Capture the cell that displays the provided text and extract its [X, Y] central coordinate. 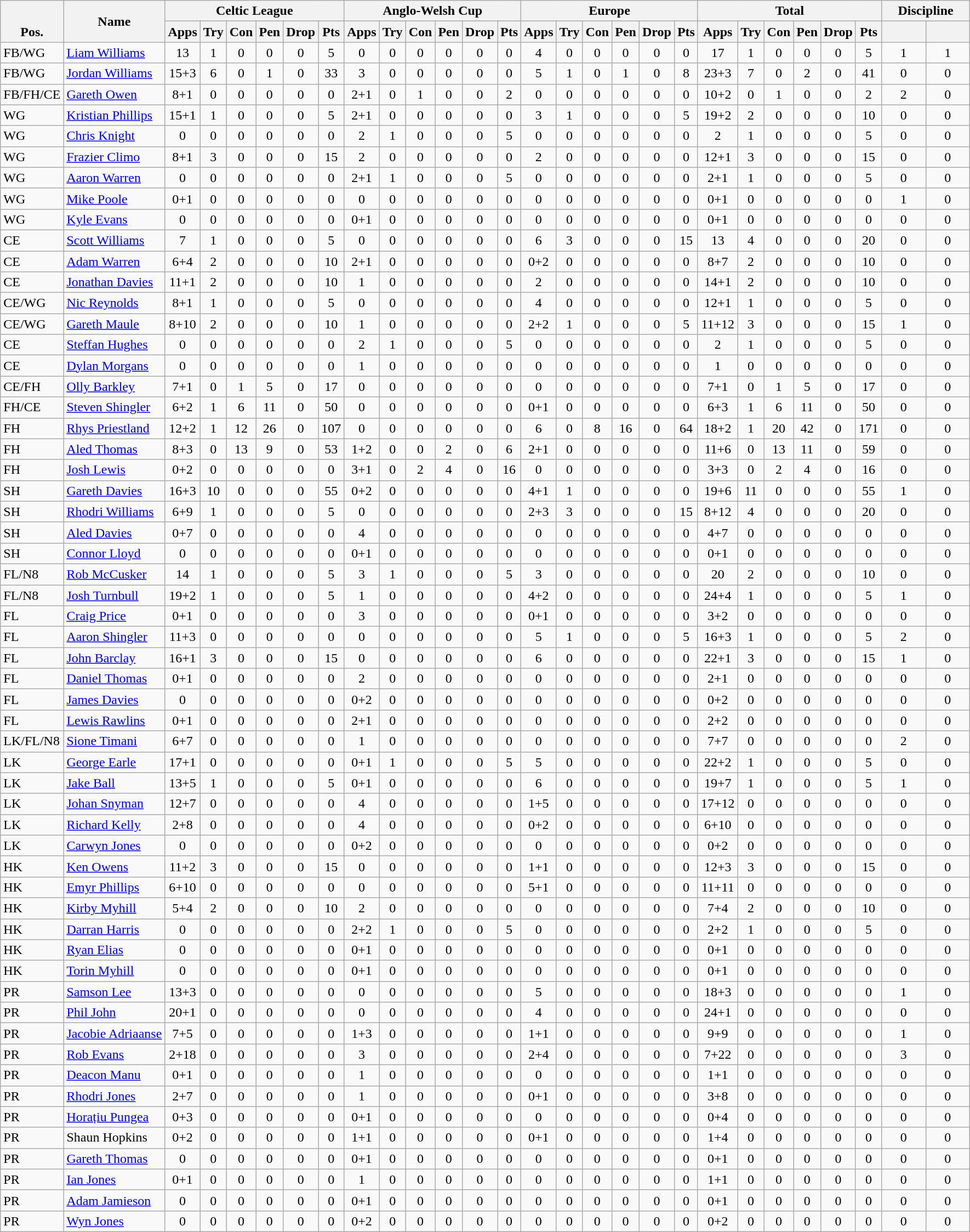
Chris Knight [114, 136]
Emyr Phillips [114, 887]
7+22 [718, 1054]
Rob Evans [114, 1054]
33 [331, 73]
0+3 [182, 1117]
Celtic League [254, 11]
171 [868, 428]
12+2 [182, 428]
Wyn Jones [114, 1221]
4+2 [539, 595]
5+4 [182, 908]
Nic Reynolds [114, 303]
Adam Jamieson [114, 1200]
Darran Harris [114, 929]
Aaron Warren [114, 178]
12+3 [718, 866]
Ryan Elias [114, 950]
0+4 [718, 1117]
Europe [609, 11]
Gareth Davies [114, 491]
Rhys Priestland [114, 428]
2+7 [182, 1096]
Ian Jones [114, 1179]
James Davies [114, 700]
Josh Turnbull [114, 595]
Torin Myhill [114, 971]
Frazier Climo [114, 157]
6+3 [718, 407]
Olly Barkley [114, 387]
7+4 [718, 908]
0+7 [182, 532]
Gareth Owen [114, 94]
2+8 [182, 825]
Richard Kelly [114, 825]
42 [807, 428]
Anglo-Welsh Cup [433, 11]
64 [686, 428]
12 [241, 428]
Rhodri Williams [114, 512]
Name [114, 21]
13+3 [182, 992]
5+1 [539, 887]
John Barclay [114, 658]
Johan Snyman [114, 804]
11+3 [182, 637]
Total [789, 11]
19+7 [718, 783]
6+4 [182, 262]
11+11 [718, 887]
Pos. [32, 21]
12+7 [182, 804]
Phil John [114, 1013]
41 [868, 73]
Craig Price [114, 616]
FH/CE [32, 407]
1+3 [362, 1034]
Carwyn Jones [114, 845]
Lewis Rawlins [114, 720]
9+9 [718, 1034]
Steffan Hughes [114, 345]
22+2 [718, 762]
Deacon Manu [114, 1075]
6+9 [182, 512]
7+7 [718, 741]
17+12 [718, 804]
Sione Timani [114, 741]
8+3 [182, 449]
Kyle Evans [114, 219]
Gareth Thomas [114, 1159]
Kirby Myhill [114, 908]
22+1 [718, 658]
Steven Shingler [114, 407]
Mike Poole [114, 198]
20+1 [182, 1013]
19+6 [718, 491]
53 [331, 449]
3+8 [718, 1096]
Scott Williams [114, 240]
18+3 [718, 992]
Josh Lewis [114, 470]
2+4 [539, 1054]
Aaron Shingler [114, 637]
Discipline [926, 11]
24+4 [718, 595]
Adam Warren [114, 262]
4+7 [718, 532]
11+2 [182, 866]
6+2 [182, 407]
Ken Owens [114, 866]
3+2 [718, 616]
2+18 [182, 1054]
1+4 [718, 1138]
17+1 [182, 762]
Daniel Thomas [114, 679]
Dylan Morgans [114, 366]
Connor Lloyd [114, 553]
14 [182, 574]
8+10 [182, 324]
Rob McCusker [114, 574]
11+1 [182, 282]
LK/FL/N8 [32, 741]
Liam Williams [114, 53]
Kristian Phillips [114, 115]
Jonathan Davies [114, 282]
7+5 [182, 1034]
4+1 [539, 491]
Shaun Hopkins [114, 1138]
1+5 [539, 804]
Jordan Williams [114, 73]
8+12 [718, 512]
59 [868, 449]
15+3 [182, 73]
3+1 [362, 470]
8+7 [718, 262]
Samson Lee [114, 992]
CE/FH [32, 387]
George Earle [114, 762]
Horațiu Pungea [114, 1117]
Gareth Maule [114, 324]
11+12 [718, 324]
6+7 [182, 741]
107 [331, 428]
15+1 [182, 115]
2+3 [539, 512]
14+1 [718, 282]
1+2 [362, 449]
9 [270, 449]
Jacobie Adriaanse [114, 1034]
Rhodri Jones [114, 1096]
13+5 [182, 783]
Aled Davies [114, 532]
24+1 [718, 1013]
23+3 [718, 73]
3+3 [718, 470]
Aled Thomas [114, 449]
10+2 [718, 94]
18+2 [718, 428]
16+1 [182, 658]
Jake Ball [114, 783]
FB/FH/CE [32, 94]
26 [270, 428]
11+6 [718, 449]
